For the text-containing cell, return its midpoint in (X, Y) coordinate format. 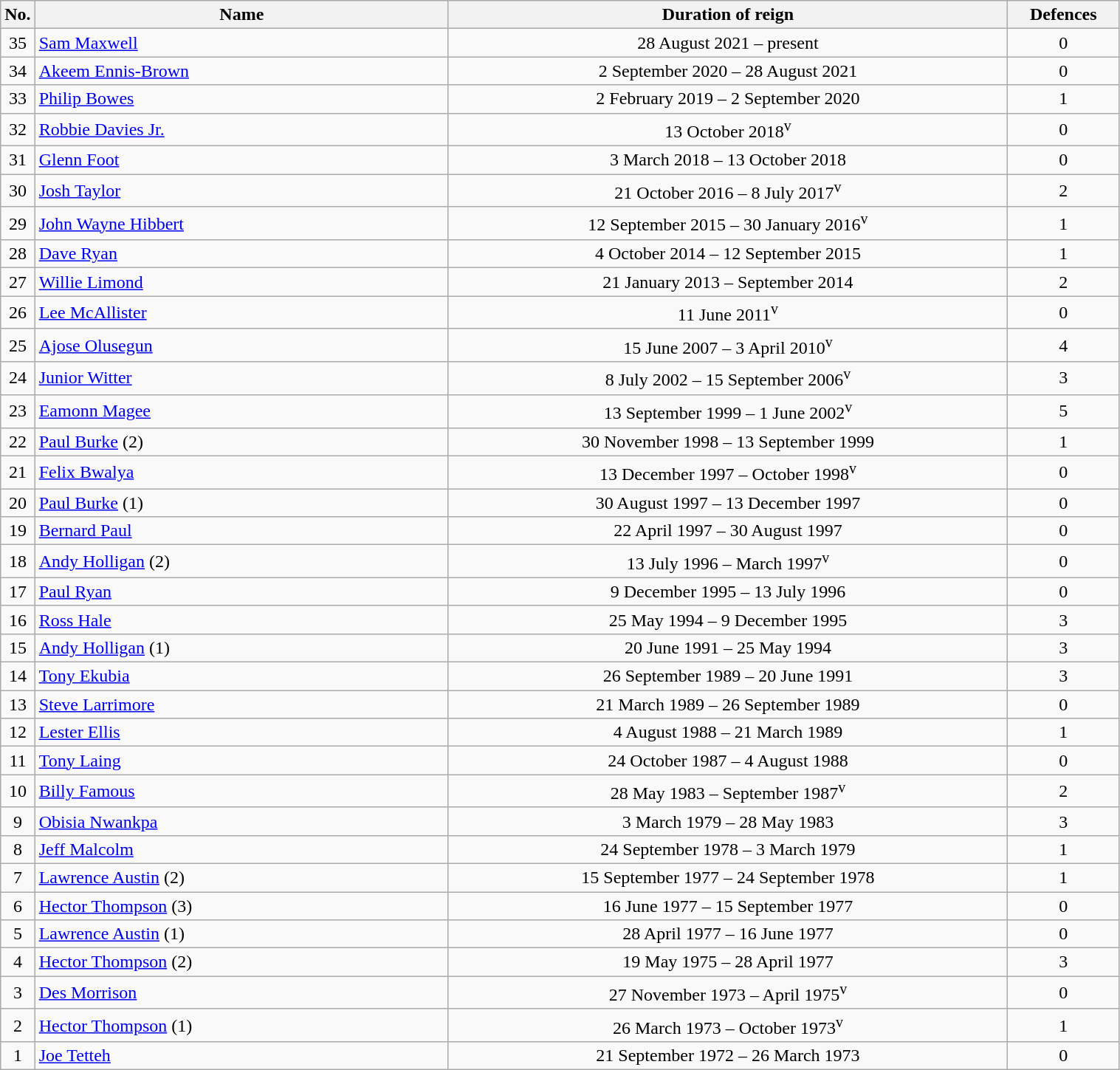
13 December 1997 – October 1998v (728, 473)
Bernard Paul (241, 531)
21 March 1989 – 26 September 1989 (728, 704)
18 (18, 561)
13 (18, 704)
Andy Holligan (1) (241, 648)
29 (18, 223)
Paul Burke (2) (241, 442)
21 September 1972 – 26 March 1973 (728, 1056)
31 (18, 160)
Junior Witter (241, 378)
15 September 1977 – 24 September 1978 (728, 877)
Des Morrison (241, 992)
Billy Famous (241, 792)
Eamonn Magee (241, 412)
4 August 1988 – 21 March 1989 (728, 733)
23 (18, 412)
Paul Ryan (241, 591)
Duration of reign (728, 15)
25 (18, 346)
3 March 1979 – 28 May 1983 (728, 821)
Defences (1064, 15)
Steve Larrimore (241, 704)
4 October 2014 – 12 September 2015 (728, 254)
30 November 1998 – 13 September 1999 (728, 442)
15 (18, 648)
11 June 2011v (728, 313)
26 September 1989 – 20 June 1991 (728, 676)
32 (18, 130)
Hector Thompson (3) (241, 906)
30 (18, 191)
Ross Hale (241, 620)
Josh Taylor (241, 191)
24 September 1978 – 3 March 1979 (728, 849)
22 April 1997 – 30 August 1997 (728, 531)
28 May 1983 – September 1987v (728, 792)
Joe Tetteh (241, 1056)
13 September 1999 – 1 June 2002v (728, 412)
9 (18, 821)
19 (18, 531)
15 June 2007 – 3 April 2010v (728, 346)
27 (18, 282)
8 (18, 849)
Glenn Foot (241, 160)
3 March 2018 – 13 October 2018 (728, 160)
16 June 1977 – 15 September 1977 (728, 906)
21 (18, 473)
25 May 1994 – 9 December 1995 (728, 620)
21 October 2016 – 8 July 2017v (728, 191)
No. (18, 15)
14 (18, 676)
22 (18, 442)
21 January 2013 – September 2014 (728, 282)
24 (18, 378)
30 August 1997 – 13 December 1997 (728, 503)
28 April 1977 – 16 June 1977 (728, 934)
26 March 1973 – October 1973v (728, 1025)
28 (18, 254)
Tony Laing (241, 761)
6 (18, 906)
2 September 2020 – 28 August 2021 (728, 71)
13 July 1996 – March 1997v (728, 561)
28 August 2021 – present (728, 43)
Akeem Ennis-Brown (241, 71)
Willie Limond (241, 282)
Obisia Nwankpa (241, 821)
9 December 1995 – 13 July 1996 (728, 591)
19 May 1975 – 28 April 1977 (728, 962)
Lester Ellis (241, 733)
Hector Thompson (2) (241, 962)
Lawrence Austin (2) (241, 877)
Paul Burke (1) (241, 503)
Dave Ryan (241, 254)
Tony Ekubia (241, 676)
John Wayne Hibbert (241, 223)
Hector Thompson (1) (241, 1025)
11 (18, 761)
33 (18, 99)
16 (18, 620)
17 (18, 591)
24 October 1987 – 4 August 1988 (728, 761)
Lawrence Austin (1) (241, 934)
10 (18, 792)
Lee McAllister (241, 313)
20 (18, 503)
26 (18, 313)
Andy Holligan (2) (241, 561)
8 July 2002 – 15 September 2006v (728, 378)
27 November 1973 – April 1975v (728, 992)
7 (18, 877)
Felix Bwalya (241, 473)
Robbie Davies Jr. (241, 130)
2 February 2019 – 2 September 2020 (728, 99)
34 (18, 71)
Philip Bowes (241, 99)
13 October 2018v (728, 130)
12 (18, 733)
Ajose Olusegun (241, 346)
Name (241, 15)
12 September 2015 – 30 January 2016v (728, 223)
20 June 1991 – 25 May 1994 (728, 648)
35 (18, 43)
Jeff Malcolm (241, 849)
Sam Maxwell (241, 43)
